For the text-containing cell, return its midpoint in [X, Y] coordinate format. 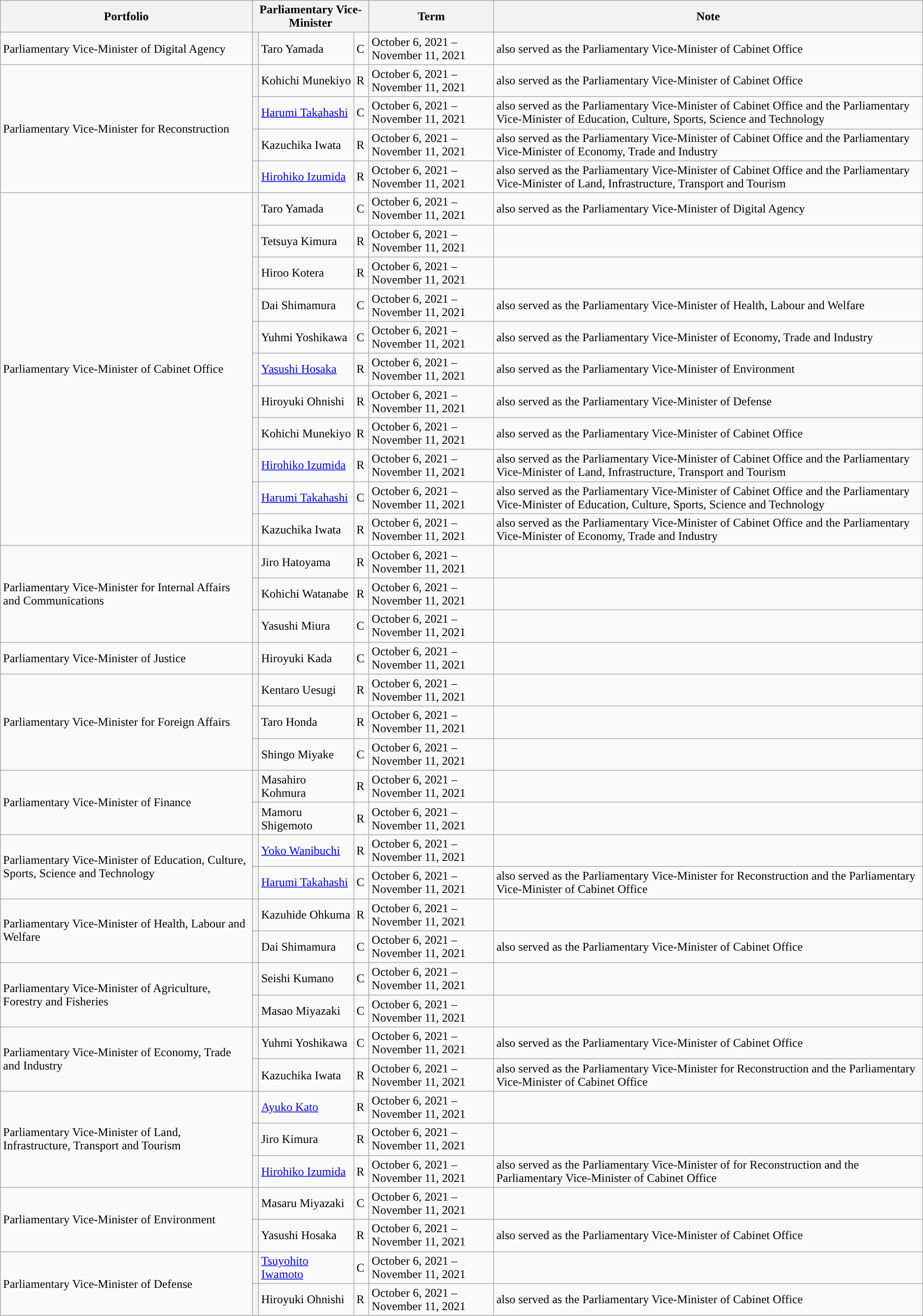
Term [431, 17]
Hiroo Kotera [306, 273]
Parliamentary Vice-Minister for Internal Affairs and Communications [126, 594]
Parliamentary Vice-Minister for Foreign Affairs [126, 722]
Parliamentary Vice-Minister for Reconstruction [126, 129]
also served as the Parliamentary Vice-Minister of Health, Labour and Welfare [708, 305]
Parliamentary Vice-Minister of Justice [126, 658]
Parliamentary Vice-Minister of Defense [126, 1283]
Mamoru Shigemoto [306, 818]
also served as the Parliamentary Vice-Minister of Environment [708, 369]
Kentaro Uesugi [306, 690]
Ayuko Kato [306, 1107]
Yasushi Miura [306, 626]
Hiroyuki Kada [306, 658]
Shingo Miyake [306, 754]
Tetsuya Kimura [306, 241]
Tsuyohito Iwamoto [306, 1267]
Parliamentary Vice-Minister of Land, Infrastructure, Transport and Tourism [126, 1139]
also served as the Parliamentary Vice-Minister of for Reconstruction and the Parliamentary Vice-Minister of Cabinet Office [708, 1172]
Parliamentary Vice-Minister of Education, Culture, Sports, Science and Technology [126, 866]
Masaru Miyazaki [306, 1203]
also served as the Parliamentary Vice-Minister of Defense [708, 401]
Portfolio [126, 17]
also served as the Parliamentary Vice-Minister of Economy, Trade and Industry [708, 337]
Parliamentary Vice-Minister of Economy, Trade and Industry [126, 1059]
Masao Miyazaki [306, 1011]
Parliamentary Vice-Minister [311, 17]
Parliamentary Vice-Minister of Health, Labour and Welfare [126, 930]
Kohichi Watanabe [306, 594]
Parliamentary Vice-Minister of Environment [126, 1219]
Parliamentary Vice-Minister of Finance [126, 802]
Parliamentary Vice-Minister of Cabinet Office [126, 369]
Masahiro Kohmura [306, 786]
Yoko Wanibuchi [306, 850]
Seishi Kumano [306, 979]
Jiro Kimura [306, 1139]
Note [708, 17]
Taro Honda [306, 722]
Parliamentary Vice-Minister of Digital Agency [126, 48]
Kazuhide Ohkuma [306, 914]
also served as the Parliamentary Vice-Minister of Digital Agency [708, 209]
Parliamentary Vice-Minister of Agriculture, Forestry and Fisheries [126, 995]
Jiro Hatoyama [306, 562]
